Identify which cell holds the provided text, then report its (X, Y) central coordinate. 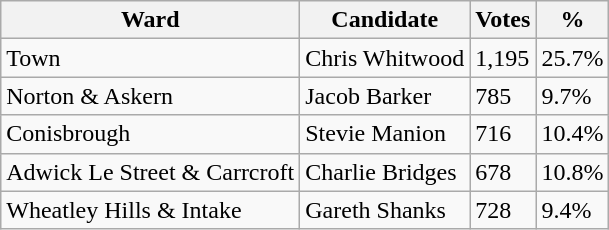
Adwick Le Street & Carrcroft (150, 172)
716 (503, 134)
678 (503, 172)
728 (503, 210)
10.4% (572, 134)
9.7% (572, 96)
Votes (503, 20)
785 (503, 96)
Stevie Manion (385, 134)
1,195 (503, 58)
Norton & Askern (150, 96)
25.7% (572, 58)
9.4% (572, 210)
Jacob Barker (385, 96)
Wheatley Hills & Intake (150, 210)
Chris Whitwood (385, 58)
Conisbrough (150, 134)
Candidate (385, 20)
Gareth Shanks (385, 210)
Charlie Bridges (385, 172)
10.8% (572, 172)
Town (150, 58)
Ward (150, 20)
% (572, 20)
